Detect which cell encompasses the target text, then output its [X, Y] center coordinate. 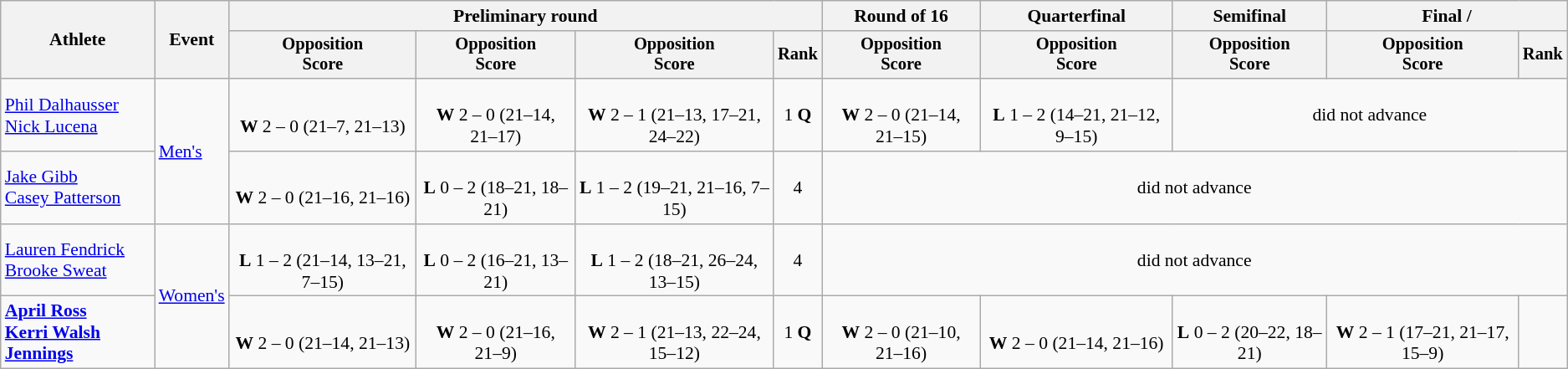
W 2 – 1 (21–13, 22–24, 15–12) [675, 333]
W 2 – 0 (21–14, 21–15) [901, 115]
L 1 – 2 (19–21, 21–16, 7–15) [675, 187]
Preliminary round [525, 16]
Women's [192, 296]
W 2 – 0 (21–14, 21–17) [496, 115]
Final / [1447, 16]
L 0 – 2 (18–21, 18–21) [496, 187]
L 1 – 2 (14–21, 21–12, 9–15) [1076, 115]
Event [192, 40]
W 2 – 1 (17–21, 21–17, 15–9) [1422, 333]
W 2 – 0 (21–10, 21–16) [901, 333]
L 1 – 2 (21–14, 13–21, 7–15) [323, 261]
Quarterfinal [1076, 16]
L 0 – 2 (16–21, 13–21) [496, 261]
April RossKerri Walsh Jennings [78, 333]
L 1 – 2 (18–21, 26–24, 13–15) [675, 261]
Jake GibbCasey Patterson [78, 187]
L 0 – 2 (20–22, 18–21) [1249, 333]
W 2 – 0 (21–7, 21–13) [323, 115]
W 2 – 0 (21–16, 21–16) [323, 187]
Semifinal [1249, 16]
Men's [192, 151]
Athlete [78, 40]
Lauren FendrickBrooke Sweat [78, 261]
Phil DalhausserNick Lucena [78, 115]
Round of 16 [901, 16]
W 2 – 1 (21–13, 17–21, 24–22) [675, 115]
W 2 – 0 (21–16, 21–9) [496, 333]
W 2 – 0 (21–14, 21–13) [323, 333]
W 2 – 0 (21–14, 21–16) [1076, 333]
